From the cell containing the given text, extract its center point as [x, y] coordinate. 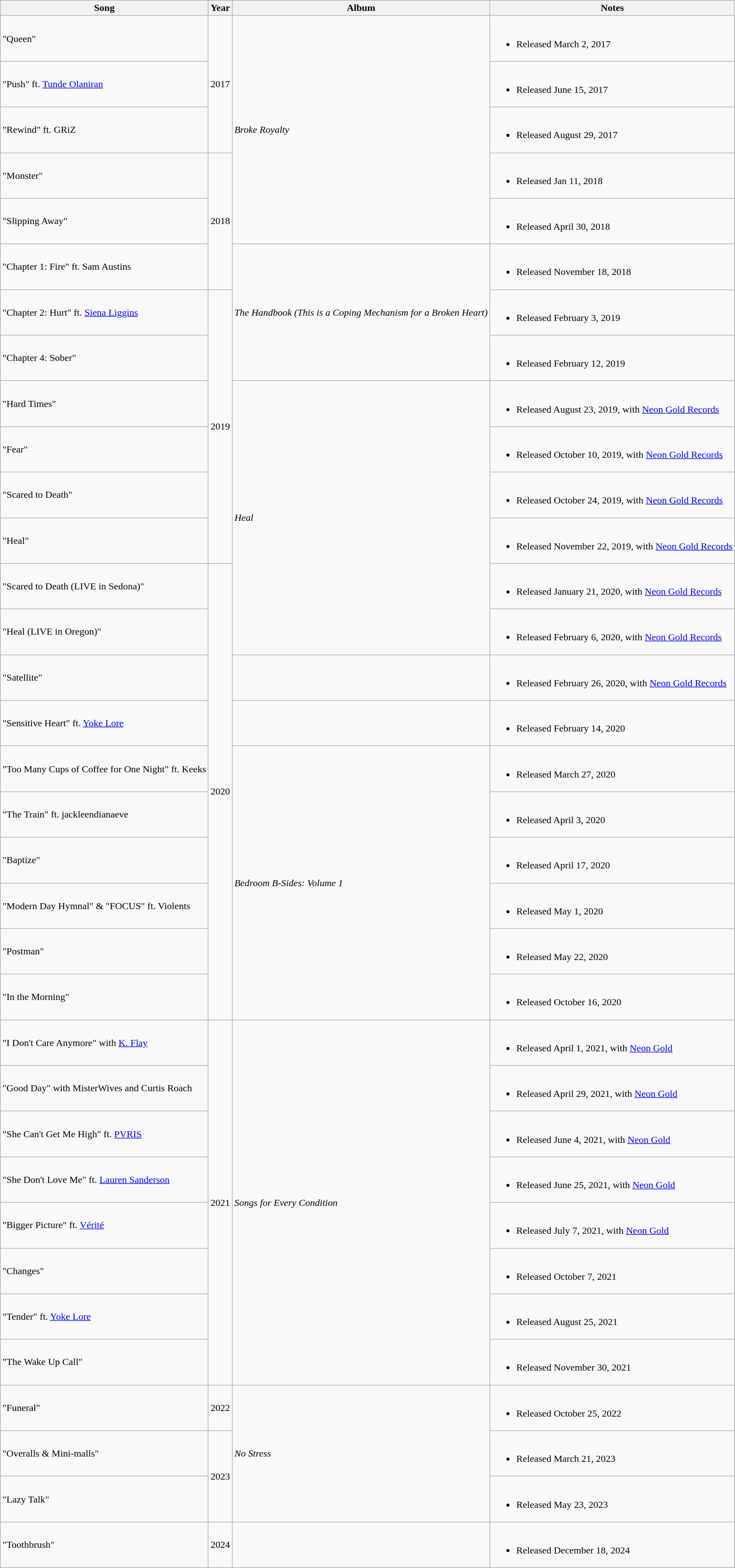
Released December 18, 2024 [612, 1545]
Year [220, 8]
2021 [220, 1202]
Released August 29, 2017 [612, 130]
Song [104, 8]
"The Wake Up Call" [104, 1362]
2020 [220, 792]
"Chapter 2: Hurt" ft. Siena Liggins [104, 312]
"Push" ft. Tunde Olaniran [104, 84]
2018 [220, 221]
"Fear" [104, 449]
"Funeral" [104, 1408]
"Good Day" with MisterWives and Curtis Roach [104, 1088]
Released May 1, 2020 [612, 906]
Released February 14, 2020 [612, 723]
Released May 23, 2023 [612, 1499]
Released October 7, 2021 [612, 1271]
"Hard Times" [104, 404]
Released November 18, 2018 [612, 266]
Released August 23, 2019, with Neon Gold Records [612, 404]
Broke Royalty [361, 130]
"Monster" [104, 175]
Released November 22, 2019, with Neon Gold Records [612, 540]
Released March 21, 2023 [612, 1453]
"Queen" [104, 39]
Released April 1, 2021, with Neon Gold [612, 1042]
"Overalls & Mini-malls" [104, 1453]
Released May 22, 2020 [612, 951]
"Lazy Talk" [104, 1499]
Heal [361, 518]
2019 [220, 426]
"Bigger Picture" ft. Vérité [104, 1225]
"Baptize" [104, 860]
"Rewind" ft. GRiZ [104, 130]
Released October 24, 2019, with Neon Gold Records [612, 495]
"She Can't Get Me High" ft. PVRIS [104, 1134]
Released March 2, 2017 [612, 39]
Released March 27, 2020 [612, 769]
Released February 3, 2019 [612, 312]
Released July 7, 2021, with Neon Gold [612, 1225]
"She Don't Love Me" ft. Lauren Sanderson [104, 1180]
Released August 25, 2021 [612, 1317]
2023 [220, 1476]
The Handbook (This is a Coping Mechanism for a Broken Heart) [361, 312]
"In the Morning" [104, 997]
Released April 17, 2020 [612, 860]
"Chapter 4: Sober" [104, 358]
Songs for Every Condition [361, 1202]
Released October 10, 2019, with Neon Gold Records [612, 449]
"Postman" [104, 951]
"The Train" ft. jackleendianaeve [104, 815]
"Heal" [104, 540]
Album [361, 8]
"Slipping Away" [104, 221]
2022 [220, 1408]
"Chapter 1: Fire" ft. Sam Austins [104, 266]
Released February 12, 2019 [612, 358]
Released April 3, 2020 [612, 815]
"Tender" ft. Yoke Lore [104, 1317]
Released June 25, 2021, with Neon Gold [612, 1180]
"Satellite" [104, 677]
Released Jan 11, 2018 [612, 175]
Released October 25, 2022 [612, 1408]
"Heal (LIVE in Oregon)" [104, 632]
No Stress [361, 1453]
"Sensitive Heart" ft. Yoke Lore [104, 723]
"Toothbrush" [104, 1545]
2024 [220, 1545]
Released October 16, 2020 [612, 997]
Notes [612, 8]
"Modern Day Hymnal" & "FOCUS" ft. Violents [104, 906]
Released February 6, 2020, with Neon Gold Records [612, 632]
"Scared to Death (LIVE in Sedona)" [104, 586]
Released June 4, 2021, with Neon Gold [612, 1134]
Released November 30, 2021 [612, 1362]
Released January 21, 2020, with Neon Gold Records [612, 586]
"Changes" [104, 1271]
2017 [220, 84]
"Scared to Death" [104, 495]
Released April 30, 2018 [612, 221]
Released February 26, 2020, with Neon Gold Records [612, 677]
Bedroom B-Sides: Volume 1 [361, 883]
"I Don't Care Anymore" with K. Flay [104, 1042]
Released April 29, 2021, with Neon Gold [612, 1088]
"Too Many Cups of Coffee for One Night" ft. Keeks [104, 769]
Released June 15, 2017 [612, 84]
